Pinpoint the cell where the given text exists, returning its (x, y) midpoint coordinate. 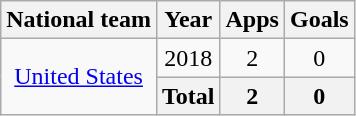
National team (79, 20)
2018 (188, 58)
Apps (252, 20)
Goals (319, 20)
Year (188, 20)
Total (188, 96)
United States (79, 77)
